Provide the [x, y] coordinate of the cell's center where the given text is located.  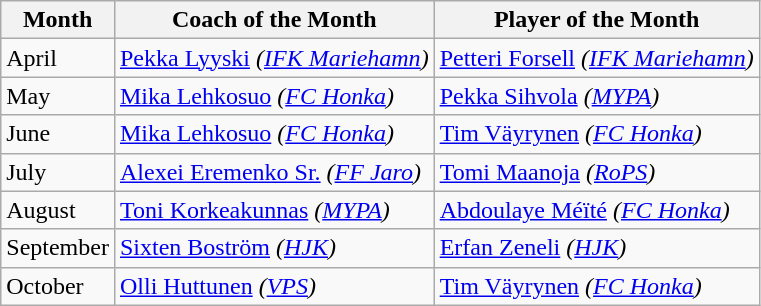
May [58, 96]
June [58, 134]
Alexei Eremenko Sr. (FF Jaro) [274, 172]
April [58, 58]
Pekka Lyyski (IFK Mariehamn) [274, 58]
July [58, 172]
September [58, 248]
Coach of the Month [274, 20]
Month [58, 20]
Player of the Month [596, 20]
October [58, 286]
Pekka Sihvola (MYPA) [596, 96]
Sixten Boström (HJK) [274, 248]
Petteri Forsell (IFK Mariehamn) [596, 58]
Toni Korkeakunnas (MYPA) [274, 210]
Olli Huttunen (VPS) [274, 286]
Abdoulaye Méïté (FC Honka) [596, 210]
Erfan Zeneli (HJK) [596, 248]
Tomi Maanoja (RoPS) [596, 172]
August [58, 210]
